From the cell containing the given text, extract its center point as [x, y] coordinate. 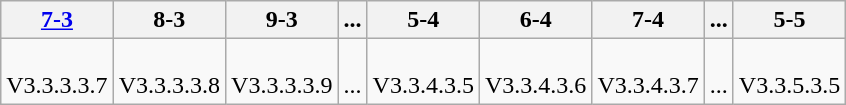
V3.3.3.3.7 [57, 72]
7-4 [648, 20]
V3.3.4.3.6 [535, 72]
V3.3.3.3.9 [282, 72]
8-3 [169, 20]
5-5 [789, 20]
V3.3.4.3.5 [423, 72]
6-4 [535, 20]
7-3 [57, 20]
9-3 [282, 20]
V3.3.4.3.7 [648, 72]
V3.3.3.3.8 [169, 72]
5-4 [423, 20]
V3.3.5.3.5 [789, 72]
